Output the (X, Y) coordinate of the center of the cell containing the given text.  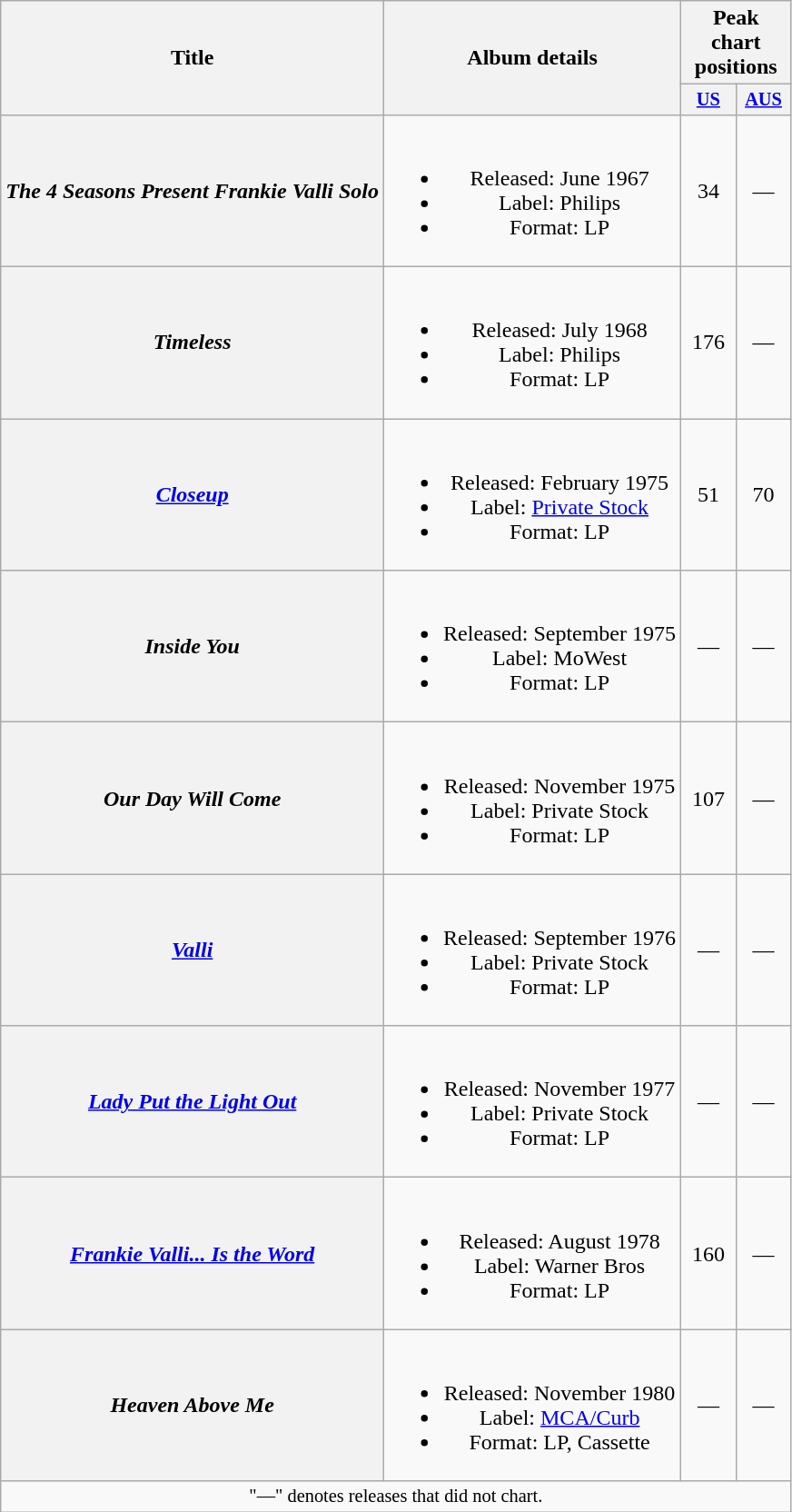
AUS (763, 100)
Valli (193, 950)
107 (708, 798)
Our Day Will Come (193, 798)
Heaven Above Me (193, 1405)
Released: August 1978Label: Warner BrosFormat: LP (532, 1254)
Released: November 1975Label: Private StockFormat: LP (532, 798)
Album details (532, 58)
US (708, 100)
Released: July 1968Label: PhilipsFormat: LP (532, 343)
160 (708, 1254)
Frankie Valli... Is the Word (193, 1254)
Released: June 1967Label: PhilipsFormat: LP (532, 191)
Peak chart positions (736, 43)
51 (708, 494)
176 (708, 343)
34 (708, 191)
Released: September 1976Label: Private StockFormat: LP (532, 950)
Inside You (193, 647)
Released: November 1977Label: Private StockFormat: LP (532, 1101)
Title (193, 58)
Timeless (193, 343)
Released: February 1975Label: Private StockFormat: LP (532, 494)
"—" denotes releases that did not chart. (396, 1497)
70 (763, 494)
Released: November 1980Label: MCA/CurbFormat: LP, Cassette (532, 1405)
The 4 Seasons Present Frankie Valli Solo (193, 191)
Lady Put the Light Out (193, 1101)
Released: September 1975Label: MoWestFormat: LP (532, 647)
Closeup (193, 494)
